Determine the [x, y] coordinate at the center of the cell enclosing the given text.  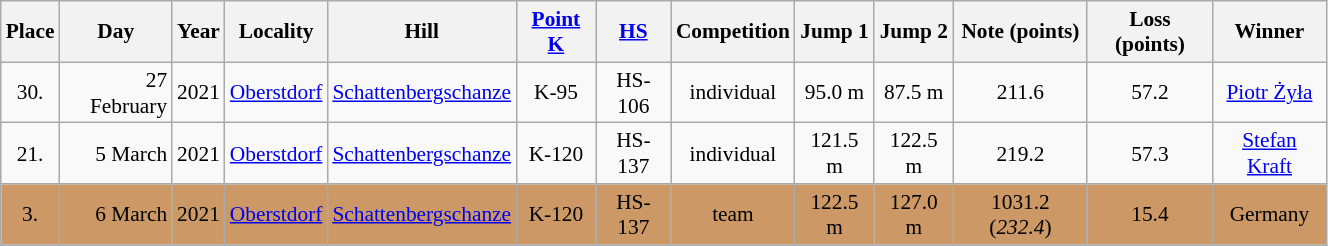
team [733, 214]
87.5 m [914, 92]
Point K [556, 32]
Germany [1269, 214]
3. [30, 214]
127.0 m [914, 214]
HS-106 [634, 92]
Jump 1 [834, 32]
57.2 [1150, 92]
Year [198, 32]
95.0 m [834, 92]
57.3 [1150, 154]
1031.2 (232.4) [1020, 214]
Piotr Żyła [1269, 92]
6 March [116, 214]
Winner [1269, 32]
Hill [422, 32]
Note (points) [1020, 32]
Locality [276, 32]
Competition [733, 32]
21. [30, 154]
15.4 [1150, 214]
5 March [116, 154]
30. [30, 92]
211.6 [1020, 92]
Day [116, 32]
Jump 2 [914, 32]
HS [634, 32]
Loss (points) [1150, 32]
27 February [116, 92]
K-95 [556, 92]
219.2 [1020, 154]
Stefan Kraft [1269, 154]
121.5 m [834, 154]
Place [30, 32]
